Capture the cell that displays the provided text and extract its [X, Y] central coordinate. 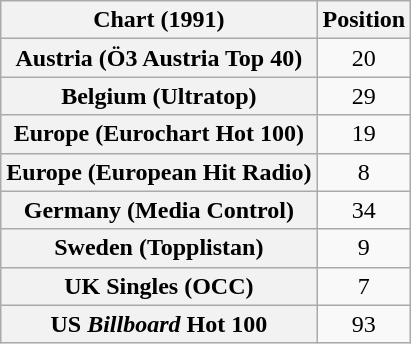
Belgium (Ultratop) [159, 96]
Austria (Ö3 Austria Top 40) [159, 58]
Europe (European Hit Radio) [159, 172]
7 [364, 286]
9 [364, 248]
Europe (Eurochart Hot 100) [159, 134]
Position [364, 20]
US Billboard Hot 100 [159, 324]
8 [364, 172]
29 [364, 96]
Germany (Media Control) [159, 210]
34 [364, 210]
20 [364, 58]
93 [364, 324]
Chart (1991) [159, 20]
UK Singles (OCC) [159, 286]
19 [364, 134]
Sweden (Topplistan) [159, 248]
